Return (X, Y) of the center of cell containing provided text 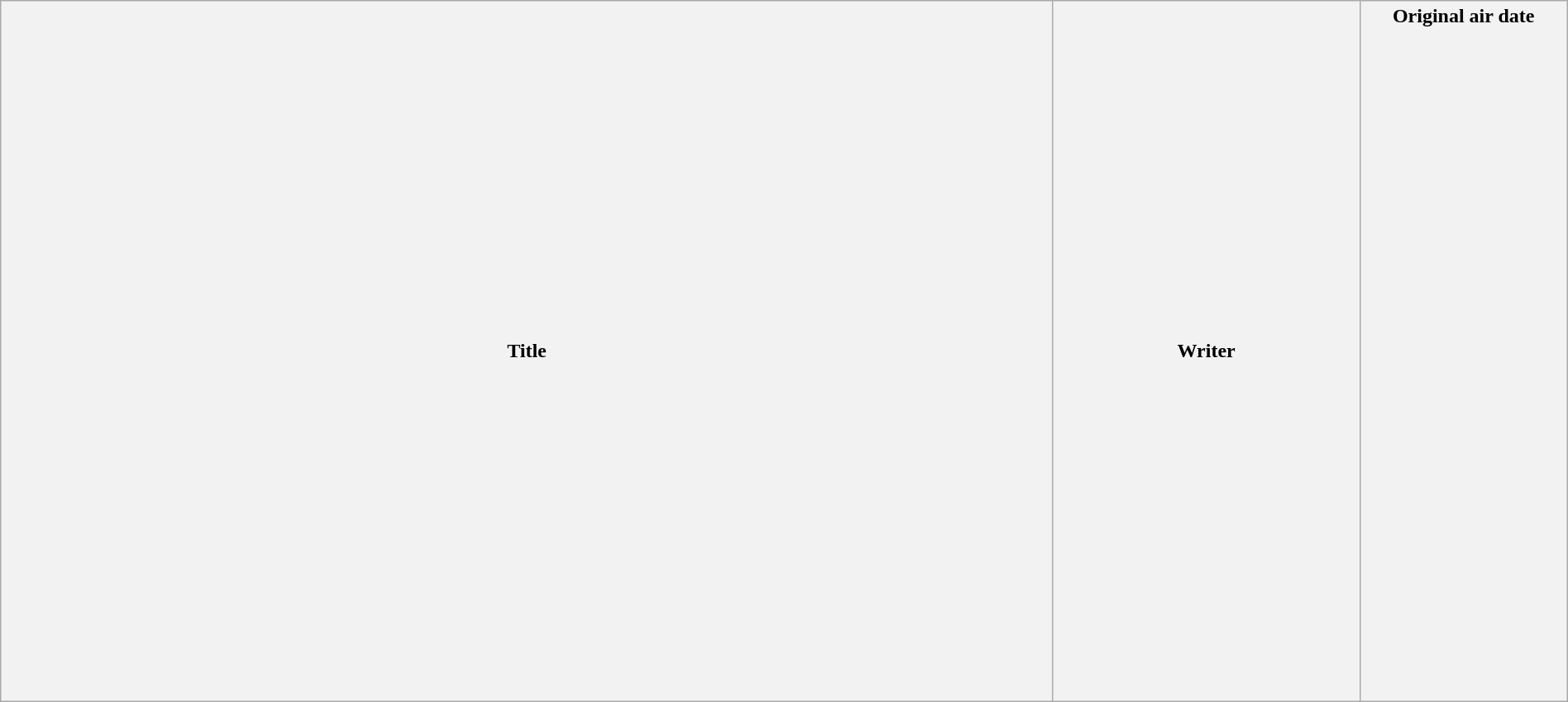
Original air date (1464, 351)
Title (527, 351)
Writer (1206, 351)
